For the text-containing cell, return its midpoint in (X, Y) coordinate format. 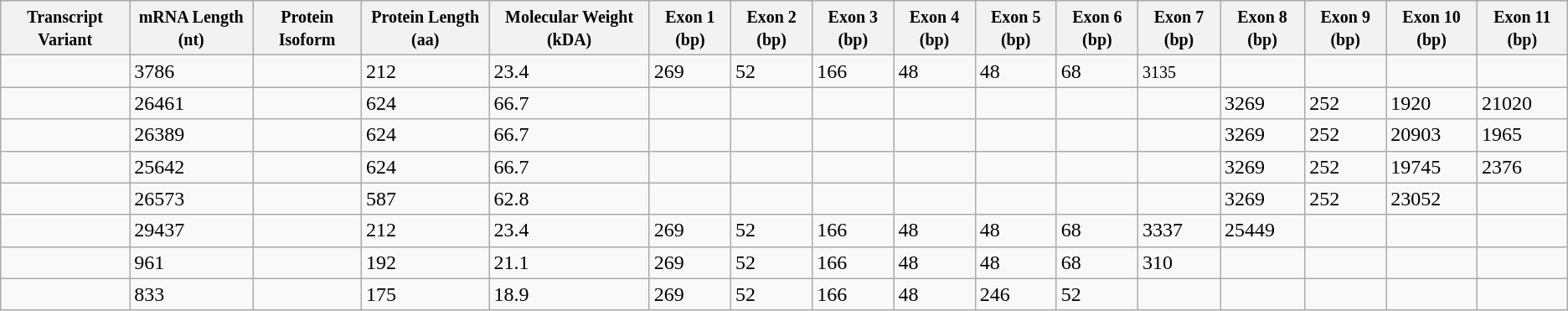
25449 (1263, 231)
Exon 3 (bp) (853, 29)
Exon 6 (bp) (1097, 29)
23052 (1432, 199)
3135 (1179, 71)
Transcript Variant (65, 29)
21.1 (570, 262)
Exon 10 (bp) (1432, 29)
Exon 11 (bp) (1522, 29)
26461 (191, 103)
Protein Isoform (307, 29)
246 (1015, 294)
21020 (1522, 103)
192 (426, 262)
1965 (1522, 135)
19745 (1432, 167)
3337 (1179, 231)
26389 (191, 135)
25642 (191, 167)
2376 (1522, 167)
833 (191, 294)
Exon 4 (bp) (935, 29)
Exon 1 (bp) (690, 29)
Exon 9 (bp) (1345, 29)
Molecular Weight (kDA) (570, 29)
18.9 (570, 294)
Protein Length (aa) (426, 29)
961 (191, 262)
3786 (191, 71)
Exon 8 (bp) (1263, 29)
310 (1179, 262)
587 (426, 199)
Exon 7 (bp) (1179, 29)
26573 (191, 199)
Exon 5 (bp) (1015, 29)
1920 (1432, 103)
Exon 2 (bp) (772, 29)
mRNA Length (nt) (191, 29)
62.8 (570, 199)
175 (426, 294)
29437 (191, 231)
20903 (1432, 135)
